Determine the [x, y] coordinate at the center of the cell enclosing the given text.  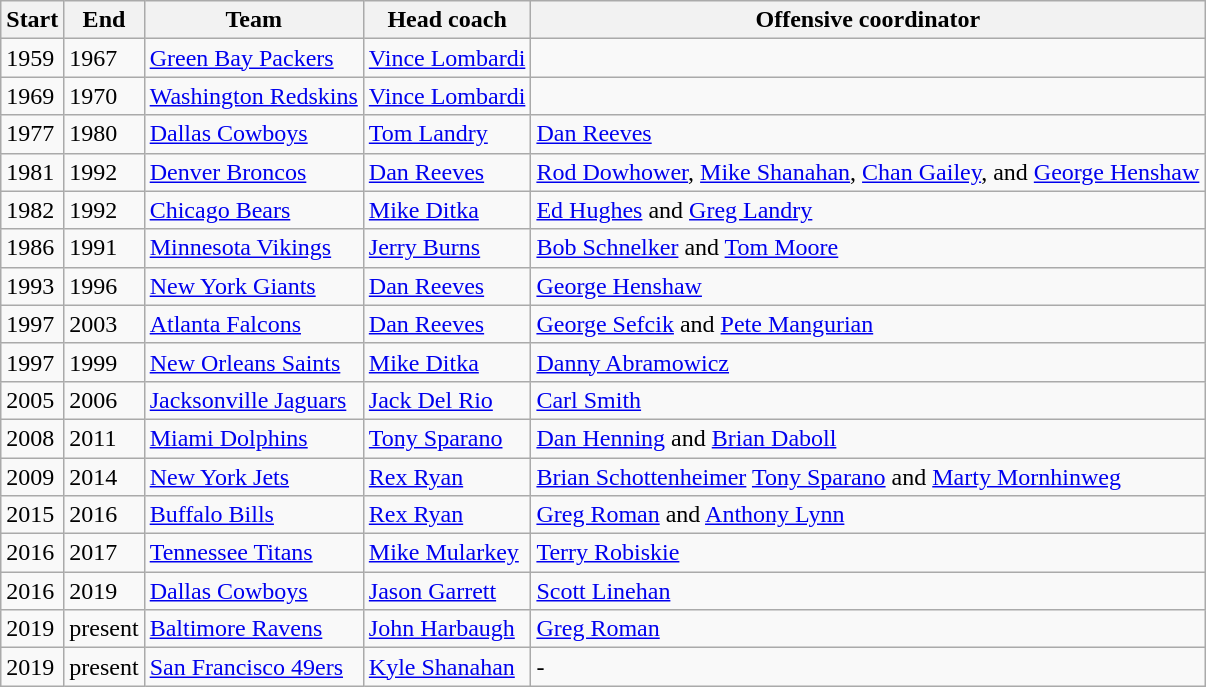
1970 [104, 96]
Baltimore Ravens [254, 629]
San Francisco 49ers [254, 667]
George Sefcik and Pete Mangurian [868, 324]
2003 [104, 324]
Minnesota Vikings [254, 248]
Tennessee Titans [254, 553]
Jack Del Rio [447, 400]
New Orleans Saints [254, 362]
2005 [32, 400]
Bob Schnelker and Tom Moore [868, 248]
1991 [104, 248]
Jerry Burns [447, 248]
George Henshaw [868, 286]
Atlanta Falcons [254, 324]
2011 [104, 438]
1981 [32, 172]
Tony Sparano [447, 438]
Terry Robiskie [868, 553]
New York Giants [254, 286]
Scott Linehan [868, 591]
- [868, 667]
Carl Smith [868, 400]
1993 [32, 286]
Green Bay Packers [254, 58]
Tom Landry [447, 134]
John Harbaugh [447, 629]
1967 [104, 58]
Kyle Shanahan [447, 667]
2015 [32, 515]
Buffalo Bills [254, 515]
Miami Dolphins [254, 438]
2017 [104, 553]
Greg Roman and Anthony Lynn [868, 515]
Rod Dowhower, Mike Shanahan, Chan Gailey, and George Henshaw [868, 172]
Jason Garrett [447, 591]
End [104, 20]
Head coach [447, 20]
Jacksonville Jaguars [254, 400]
Start [32, 20]
Mike Mularkey [447, 553]
2006 [104, 400]
Ed Hughes and Greg Landry [868, 210]
Greg Roman [868, 629]
Washington Redskins [254, 96]
Denver Broncos [254, 172]
Danny Abramowicz [868, 362]
2014 [104, 477]
1959 [32, 58]
1986 [32, 248]
Dan Henning and Brian Daboll [868, 438]
2008 [32, 438]
Brian Schottenheimer Tony Sparano and Marty Mornhinweg [868, 477]
Offensive coordinator [868, 20]
New York Jets [254, 477]
Chicago Bears [254, 210]
2009 [32, 477]
Team [254, 20]
1982 [32, 210]
1977 [32, 134]
1969 [32, 96]
1999 [104, 362]
1996 [104, 286]
1980 [104, 134]
